Return (x, y) of the center of cell containing provided text 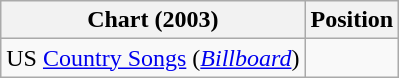
Position (352, 20)
Chart (2003) (153, 20)
US Country Songs (Billboard) (153, 58)
